Pinpoint the cell where the given text exists, returning its [x, y] midpoint coordinate. 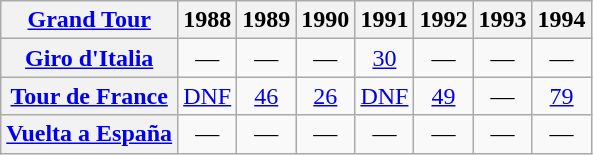
1992 [444, 20]
1990 [326, 20]
46 [266, 96]
Tour de France [90, 96]
Grand Tour [90, 20]
1989 [266, 20]
1988 [208, 20]
79 [562, 96]
1993 [502, 20]
26 [326, 96]
Vuelta a España [90, 134]
1994 [562, 20]
Giro d'Italia [90, 58]
30 [384, 58]
1991 [384, 20]
49 [444, 96]
